From the cell containing the given text, extract its center point as (X, Y) coordinate. 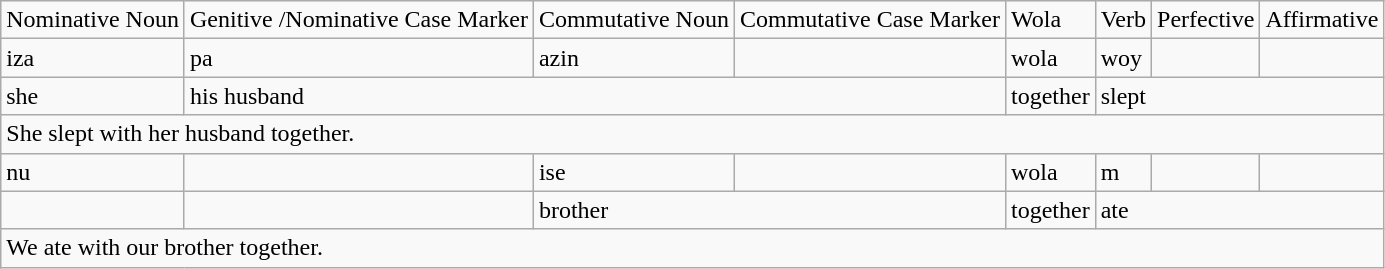
slept (1240, 96)
Wola (1050, 20)
We ate with our brother together. (692, 248)
nu (93, 172)
iza (93, 58)
Affirmative (1322, 20)
Genitive /Nominative Case Marker (358, 20)
pa (358, 58)
brother (769, 210)
Nominative Noun (93, 20)
his husband (594, 96)
azin (634, 58)
Commutative Case Marker (870, 20)
She slept with her husband together. (692, 134)
she (93, 96)
ise (634, 172)
Perfective (1206, 20)
Commutative Noun (634, 20)
m (1123, 172)
woy (1123, 58)
ate (1240, 210)
Verb (1123, 20)
